Search for the cell housing the specified text and yield its [X, Y] center coordinate. 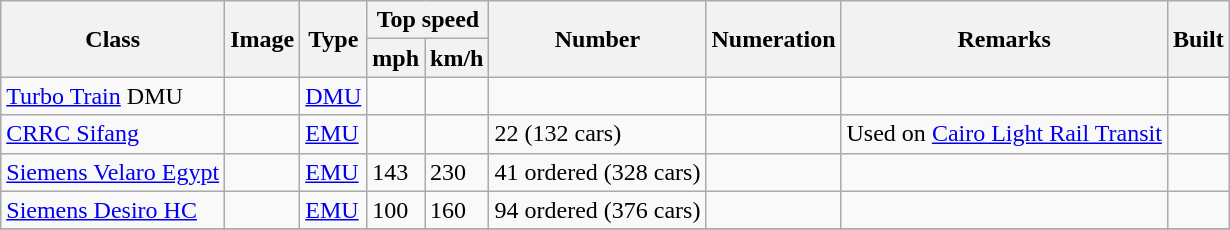
Number [598, 39]
Siemens Velaro Egypt [113, 172]
Siemens Desiro HC [113, 210]
230 [457, 172]
CRRC Sifang [113, 134]
143 [396, 172]
94 ordered (376 cars) [598, 210]
km/h [457, 58]
DMU [334, 96]
Used on Cairo Light Rail Transit [1004, 134]
160 [457, 210]
100 [396, 210]
Built [1198, 39]
Class [113, 39]
Numeration [774, 39]
Image [262, 39]
22 (132 cars) [598, 134]
mph [396, 58]
Remarks [1004, 39]
Turbo Train DMU [113, 96]
Type [334, 39]
Top speed [428, 20]
41 ordered (328 cars) [598, 172]
